From the cell containing the given text, extract its center point as [X, Y] coordinate. 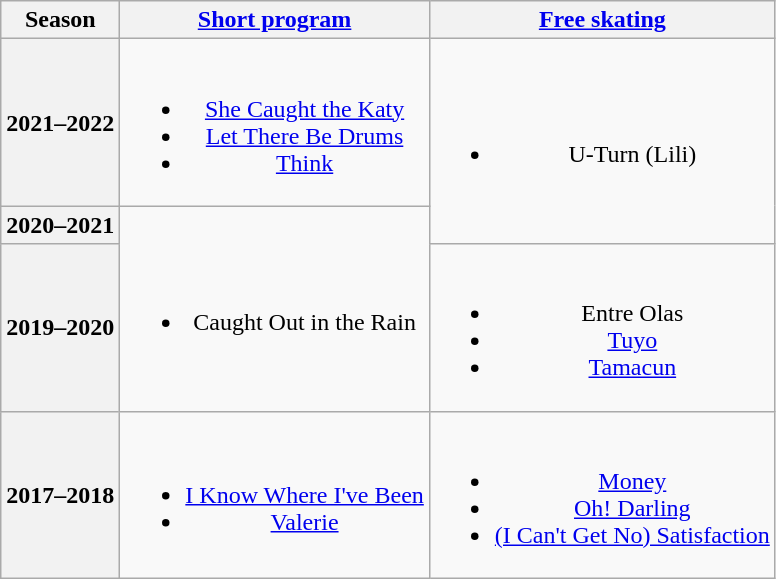
Money Oh! Darling (I Can't Get No) Satisfaction [602, 494]
Free skating [602, 20]
I Know Where I've Been Valerie [275, 494]
2017–2018 [60, 494]
She Caught the Katy Let There Be Drums Think [275, 122]
Caught Out in the Rain [275, 308]
Entre OlasTuyoTamacun [602, 328]
2020–2021 [60, 225]
Season [60, 20]
U-Turn (Lili) [602, 142]
Short program [275, 20]
2021–2022 [60, 122]
2019–2020 [60, 328]
